Identify which cell holds the provided text, then report its (X, Y) central coordinate. 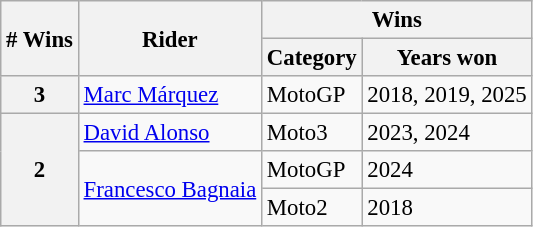
2018 (447, 208)
Years won (447, 58)
3 (40, 95)
Moto2 (312, 208)
David Alonso (170, 133)
Francesco Bagnaia (170, 188)
Marc Márquez (170, 95)
2023, 2024 (447, 133)
2024 (447, 170)
Moto3 (312, 133)
Rider (170, 38)
# Wins (40, 38)
Wins (397, 20)
Category (312, 58)
2 (40, 170)
2018, 2019, 2025 (447, 95)
